Pinpoint the cell where the given text exists, returning its [X, Y] midpoint coordinate. 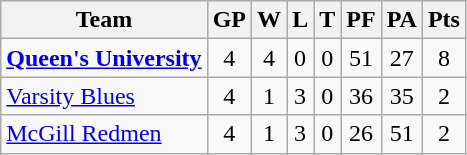
PA [402, 20]
8 [444, 58]
GP [229, 20]
Team [104, 20]
W [270, 20]
T [328, 20]
Varsity Blues [104, 96]
McGill Redmen [104, 134]
Pts [444, 20]
Queen's University [104, 58]
36 [361, 96]
26 [361, 134]
27 [402, 58]
PF [361, 20]
35 [402, 96]
L [300, 20]
